For the text-containing cell, return its midpoint in (x, y) coordinate format. 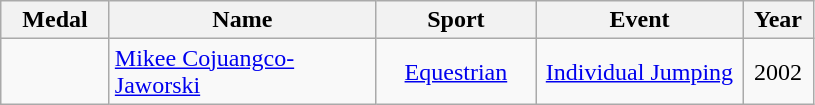
Event (639, 20)
Mikee Cojuangco-Jaworski (242, 72)
Individual Jumping (639, 72)
Year (778, 20)
Sport (456, 20)
Medal (56, 20)
Name (242, 20)
Equestrian (456, 72)
2002 (778, 72)
